Return the [X, Y] coordinate for the center point of the cell that contains the specified text.  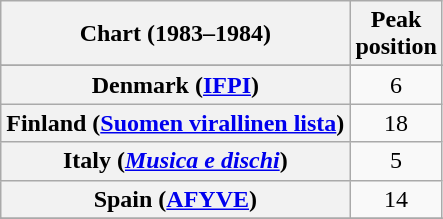
Peakposition [396, 34]
Italy (Musica e dischi) [176, 161]
Finland (Suomen virallinen lista) [176, 123]
18 [396, 123]
14 [396, 199]
5 [396, 161]
Chart (1983–1984) [176, 34]
6 [396, 85]
Denmark (IFPI) [176, 85]
Spain (AFYVE) [176, 199]
